Output the [X, Y] coordinate of the center of the cell containing the given text.  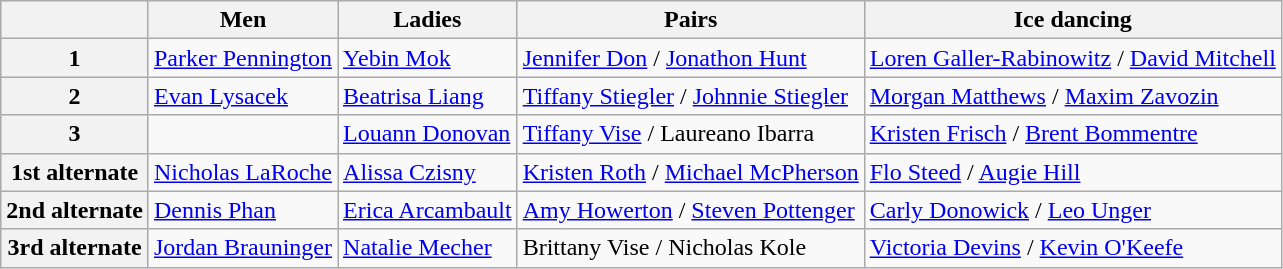
Carly Donowick / Leo Unger [1072, 210]
Evan Lysacek [242, 96]
Ice dancing [1072, 20]
Tiffany Stiegler / Johnnie Stiegler [690, 96]
3rd alternate [75, 248]
2 [75, 96]
Morgan Matthews / Maxim Zavozin [1072, 96]
3 [75, 134]
Flo Steed / Augie Hill [1072, 172]
Men [242, 20]
Brittany Vise / Nicholas Kole [690, 248]
Jennifer Don / Jonathon Hunt [690, 58]
Parker Pennington [242, 58]
Beatrisa Liang [428, 96]
Natalie Mecher [428, 248]
1st alternate [75, 172]
Tiffany Vise / Laureano Ibarra [690, 134]
Kristen Frisch / Brent Bommentre [1072, 134]
Kristen Roth / Michael McPherson [690, 172]
Ladies [428, 20]
Pairs [690, 20]
1 [75, 58]
Victoria Devins / Kevin O'Keefe [1072, 248]
Nicholas LaRoche [242, 172]
Yebin Mok [428, 58]
Louann Donovan [428, 134]
Alissa Czisny [428, 172]
Erica Arcambault [428, 210]
2nd alternate [75, 210]
Jordan Brauninger [242, 248]
Loren Galler-Rabinowitz / David Mitchell [1072, 58]
Amy Howerton / Steven Pottenger [690, 210]
Dennis Phan [242, 210]
